Determine the (X, Y) coordinate at the center of the cell enclosing the given text.  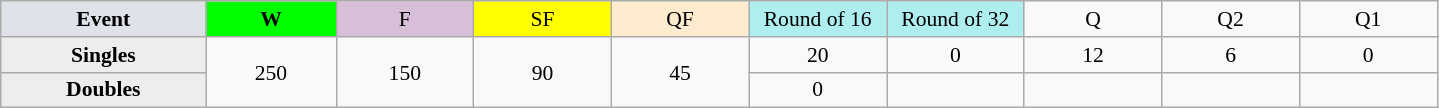
6 (1231, 55)
12 (1093, 55)
Round of 16 (818, 19)
250 (271, 72)
90 (543, 72)
150 (405, 72)
Q2 (1231, 19)
F (405, 19)
Q (1093, 19)
45 (680, 72)
Round of 32 (955, 19)
W (271, 19)
Singles (104, 55)
Event (104, 19)
Doubles (104, 90)
QF (680, 19)
Q1 (1368, 19)
SF (543, 19)
20 (818, 55)
